Search for the cell housing the specified text and yield its (x, y) center coordinate. 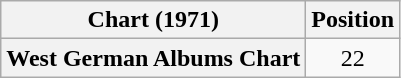
West German Albums Chart (154, 58)
Position (353, 20)
22 (353, 58)
Chart (1971) (154, 20)
